Find where the given text appears and provide that cell's center as (X, Y) coordinate. 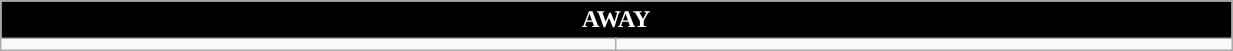
AWAY (616, 20)
